Capture the cell that displays the provided text and extract its (x, y) central coordinate. 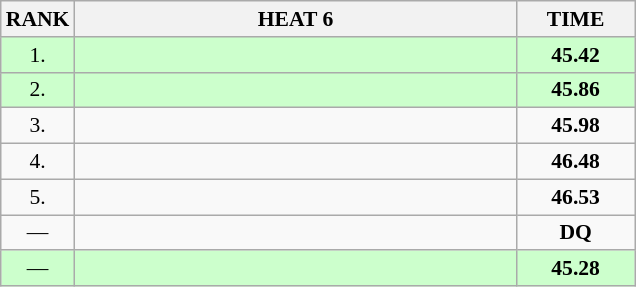
TIME (576, 19)
1. (38, 55)
45.98 (576, 126)
5. (38, 197)
45.28 (576, 269)
2. (38, 90)
46.53 (576, 197)
46.48 (576, 162)
45.42 (576, 55)
RANK (38, 19)
DQ (576, 233)
45.86 (576, 90)
3. (38, 126)
HEAT 6 (295, 19)
4. (38, 162)
